Identify which cell holds the provided text, then report its [x, y] central coordinate. 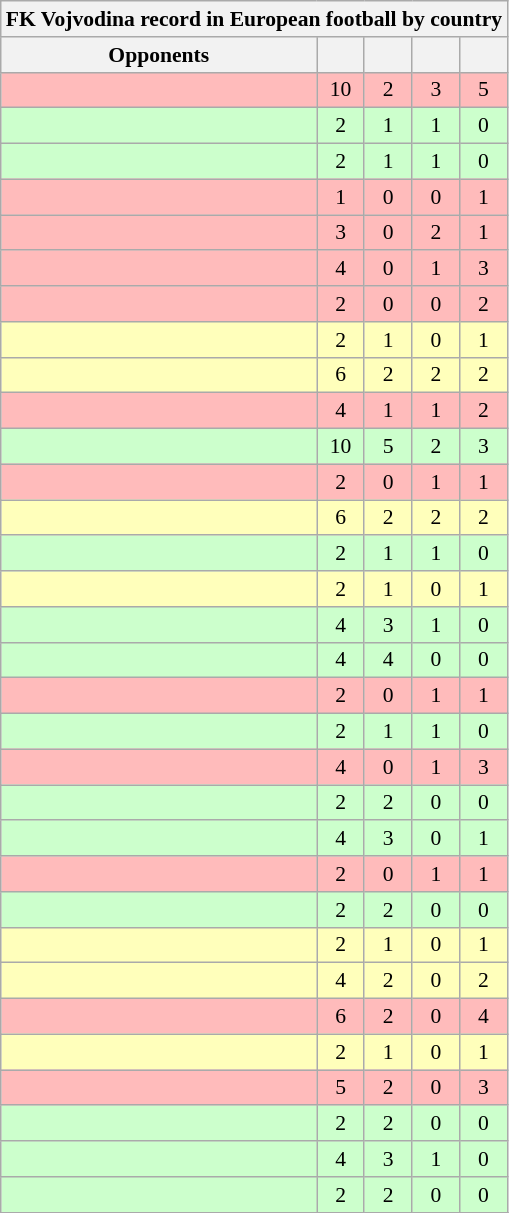
Opponents [159, 55]
FK Vojvodina record in European football by country [254, 19]
